Return the (x, y) coordinate for the center point of the cell that contains the specified text.  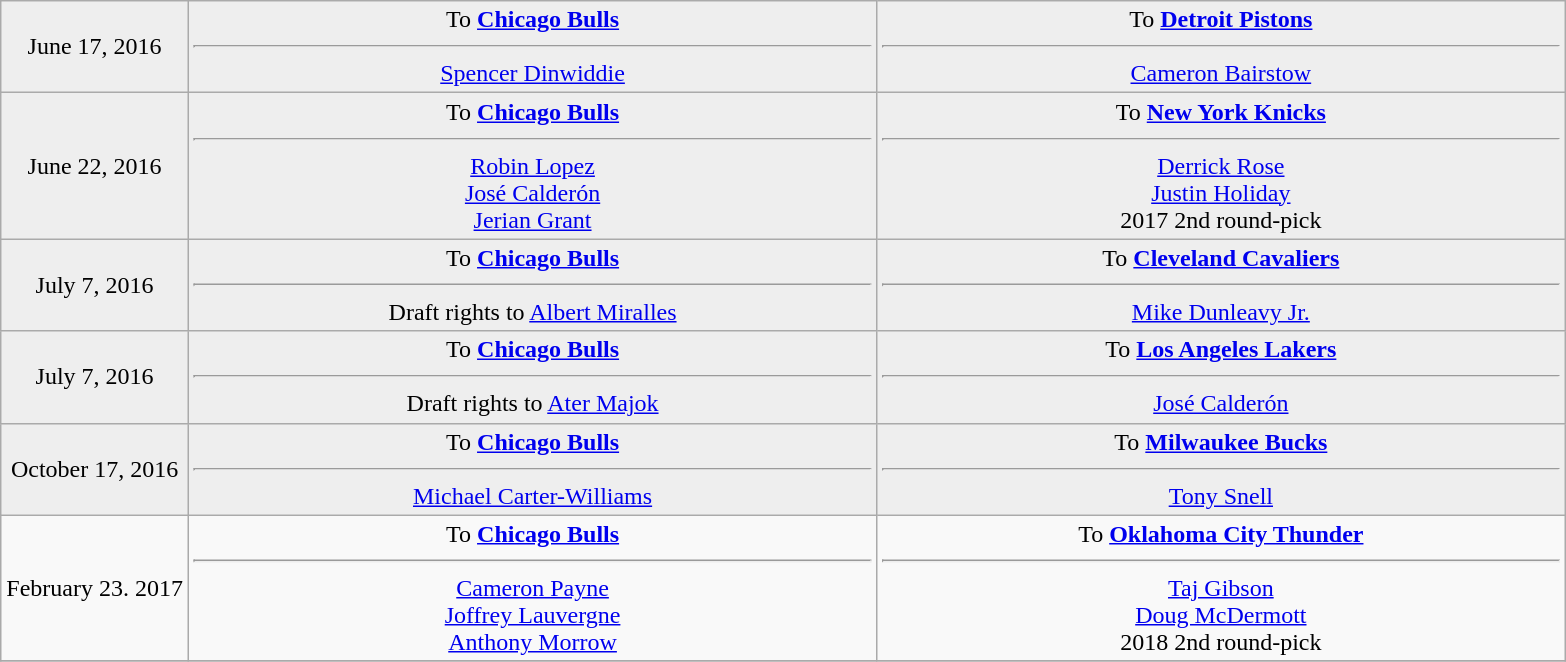
To Oklahoma City ThunderTaj GibsonDoug McDermott2018 2nd round-pick (1221, 588)
To Los Angeles LakersJosé Calderón (1221, 377)
June 22, 2016 (95, 166)
To Chicago BullsDraft rights to Ater Majok (532, 377)
To Chicago BullsCameron PayneJoffrey LauvergneAnthony Morrow (532, 588)
To Detroit PistonsCameron Bairstow (1221, 47)
To Cleveland CavaliersMike Dunleavy Jr. (1221, 285)
To New York KnicksDerrick RoseJustin Holiday2017 2nd round-pick (1221, 166)
To Chicago BullsRobin LopezJosé CalderónJerian Grant (532, 166)
June 17, 2016 (95, 47)
To Chicago BullsDraft rights to Albert Miralles (532, 285)
To Chicago BullsSpencer Dinwiddie (532, 47)
October 17, 2016 (95, 469)
To Milwaukee BucksTony Snell (1221, 469)
February 23. 2017 (95, 588)
To Chicago BullsMichael Carter-Williams (532, 469)
